Scan for the cell matching the given text and deliver its (x, y) coordinate at center. 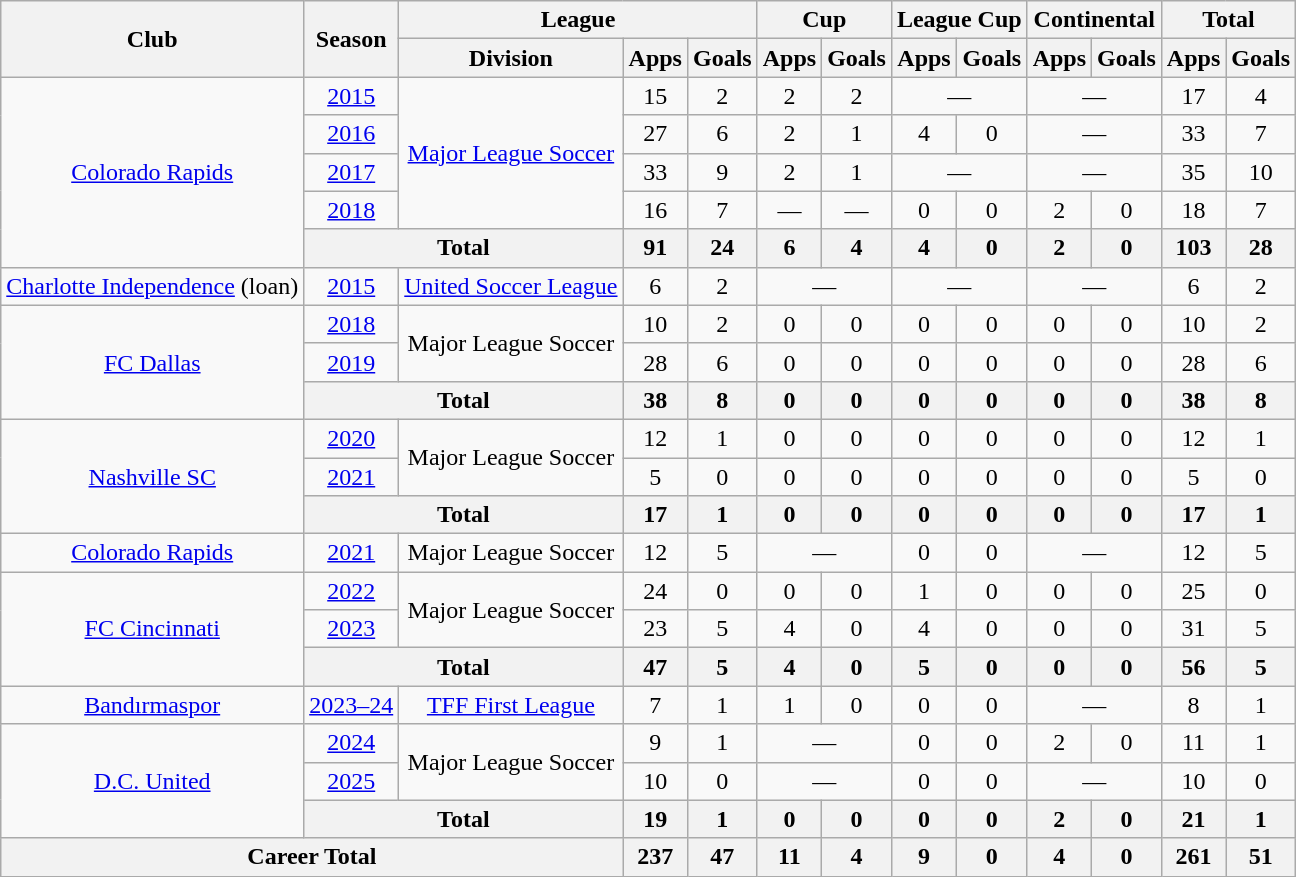
Club (152, 39)
2016 (352, 134)
2023–24 (352, 705)
35 (1193, 172)
2025 (352, 781)
27 (655, 134)
FC Dallas (152, 362)
23 (655, 629)
2019 (352, 362)
237 (655, 857)
Cup (824, 20)
15 (655, 96)
16 (655, 210)
19 (655, 819)
League Cup (959, 20)
Nashville SC (152, 476)
Division (511, 58)
25 (1193, 591)
261 (1193, 857)
2022 (352, 591)
18 (1193, 210)
91 (655, 248)
Charlotte Independence (loan) (152, 286)
Bandırmaspor (152, 705)
Season (352, 39)
TFF First League (511, 705)
United Soccer League (511, 286)
51 (1261, 857)
League (578, 20)
56 (1193, 667)
D.C. United (152, 781)
2023 (352, 629)
FC Cincinnati (152, 629)
2024 (352, 743)
31 (1193, 629)
2017 (352, 172)
Career Total (312, 857)
Continental (1094, 20)
2020 (352, 438)
103 (1193, 248)
21 (1193, 819)
